Capture the cell that displays the provided text and extract its [x, y] central coordinate. 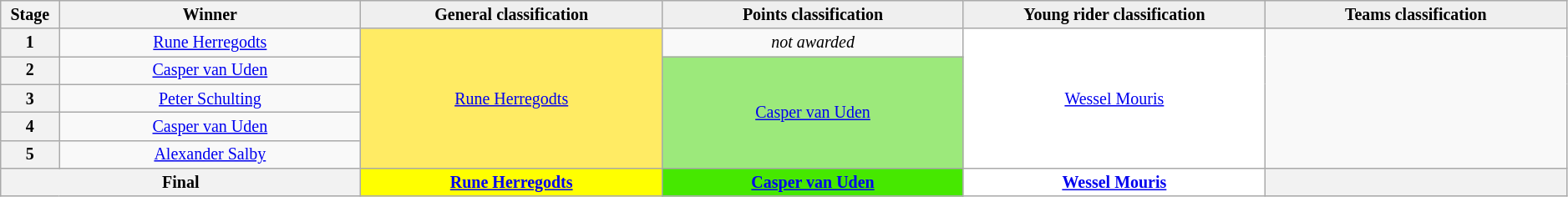
5 [30, 154]
1 [30, 43]
Teams classification [1415, 15]
Alexander Salby [211, 154]
Peter Schulting [211, 98]
2 [30, 70]
Points classification [814, 15]
not awarded [814, 43]
3 [30, 98]
Young rider classification [1114, 15]
Stage [30, 15]
4 [30, 127]
Winner [211, 15]
Final [180, 182]
General classification [511, 15]
